Determine the [x, y] coordinate at the center of the cell enclosing the given text.  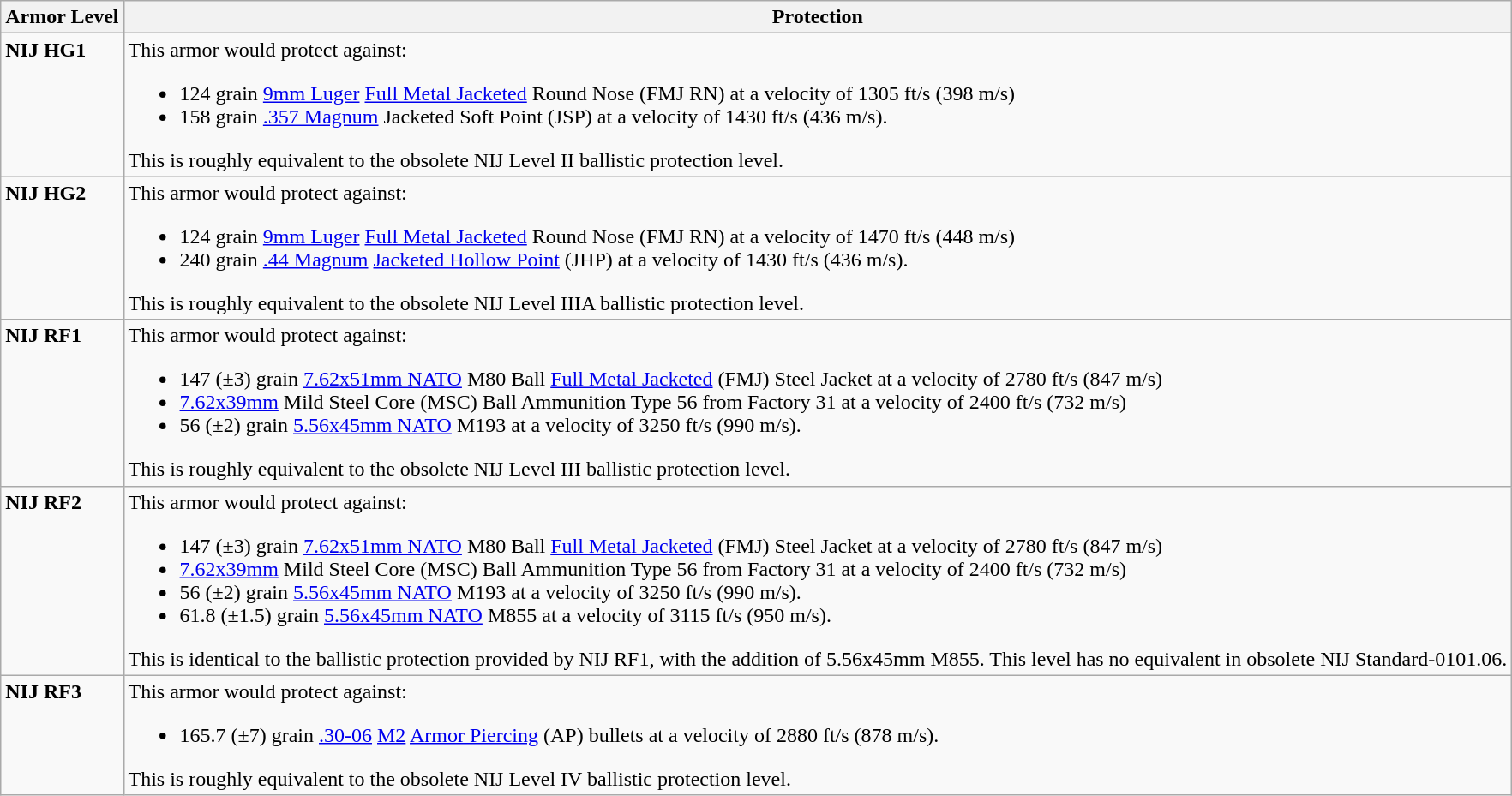
NIJ RF2 [62, 581]
Protection [818, 17]
NIJ RF1 [62, 403]
Armor Level [62, 17]
NIJ HG1 [62, 105]
NIJ RF3 [62, 735]
NIJ HG2 [62, 248]
